Search for the cell housing the specified text and yield its [X, Y] center coordinate. 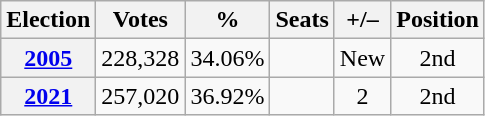
34.06% [228, 58]
New [362, 58]
% [228, 20]
Seats [302, 20]
2005 [48, 58]
+/– [362, 20]
228,328 [140, 58]
2021 [48, 96]
2 [362, 96]
Election [48, 20]
257,020 [140, 96]
Position [438, 20]
Votes [140, 20]
36.92% [228, 96]
